Find where the given text appears and provide that cell's center as (x, y) coordinate. 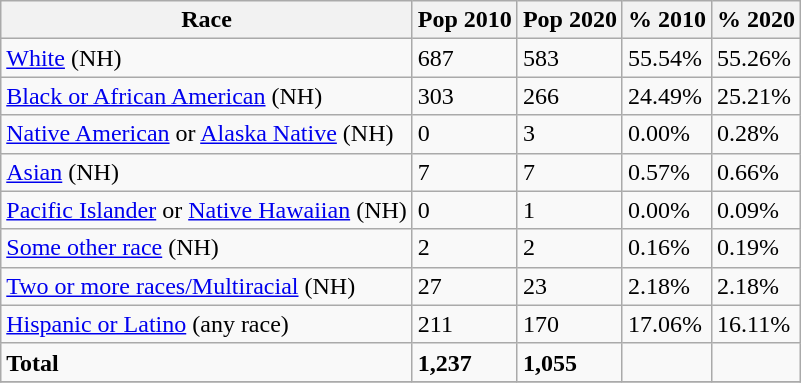
211 (464, 324)
Race (207, 20)
170 (570, 324)
0.09% (756, 210)
Native American or Alaska Native (NH) (207, 134)
23 (570, 286)
55.26% (756, 58)
Pop 2010 (464, 20)
% 2020 (756, 20)
27 (464, 286)
687 (464, 58)
1,237 (464, 362)
266 (570, 96)
Pacific Islander or Native Hawaiian (NH) (207, 210)
16.11% (756, 324)
24.49% (666, 96)
% 2010 (666, 20)
0.66% (756, 172)
0.57% (666, 172)
583 (570, 58)
17.06% (666, 324)
Two or more races/Multiracial (NH) (207, 286)
303 (464, 96)
White (NH) (207, 58)
25.21% (756, 96)
Some other race (NH) (207, 248)
Hispanic or Latino (any race) (207, 324)
0.28% (756, 134)
Total (207, 362)
1,055 (570, 362)
55.54% (666, 58)
Pop 2020 (570, 20)
3 (570, 134)
Black or African American (NH) (207, 96)
1 (570, 210)
0.16% (666, 248)
0.19% (756, 248)
Asian (NH) (207, 172)
